Determine the (x, y) coordinate at the center of the cell enclosing the given text.  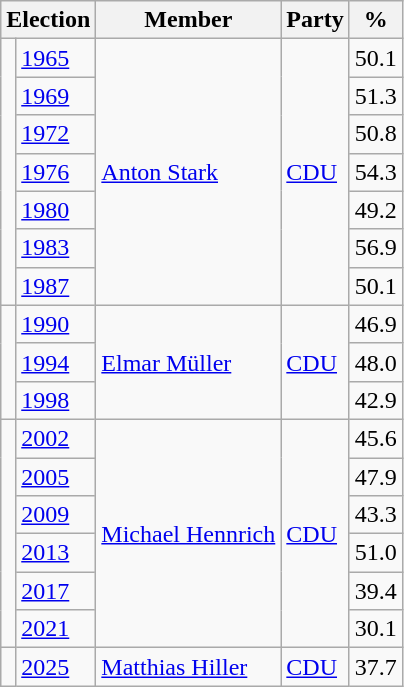
2005 (56, 477)
2013 (56, 553)
1972 (56, 134)
1969 (56, 96)
49.2 (376, 210)
2017 (56, 591)
Party (315, 20)
2025 (56, 667)
43.3 (376, 515)
2002 (56, 438)
30.1 (376, 629)
1980 (56, 210)
50.8 (376, 134)
Elmar Müller (188, 362)
46.9 (376, 324)
1976 (56, 172)
42.9 (376, 400)
47.9 (376, 477)
2021 (56, 629)
37.7 (376, 667)
1994 (56, 362)
1983 (56, 248)
48.0 (376, 362)
2009 (56, 515)
1965 (56, 58)
1998 (56, 400)
Member (188, 20)
1990 (56, 324)
56.9 (376, 248)
Election (48, 20)
54.3 (376, 172)
Matthias Hiller (188, 667)
% (376, 20)
1987 (56, 286)
51.3 (376, 96)
51.0 (376, 553)
45.6 (376, 438)
Anton Stark (188, 172)
Michael Hennrich (188, 533)
39.4 (376, 591)
